Provide the (x, y) coordinate of the cell's center where the given text is located.  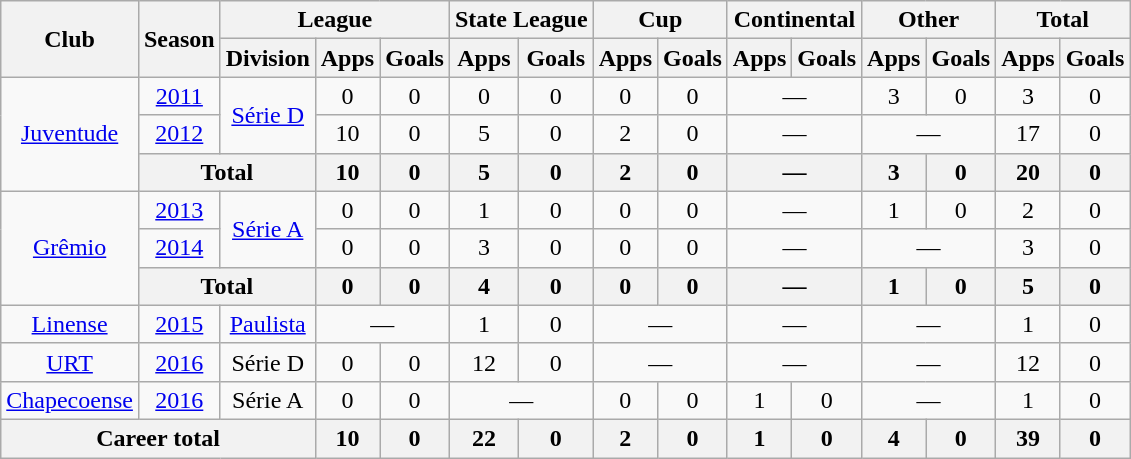
Linense (70, 324)
Juventude (70, 134)
2012 (179, 134)
League (334, 20)
2015 (179, 324)
Continental (794, 20)
Career total (158, 438)
2013 (179, 210)
State League (521, 20)
URT (70, 362)
Paulista (268, 324)
39 (1028, 438)
Grêmio (70, 248)
2014 (179, 248)
22 (484, 438)
Division (268, 58)
Club (70, 39)
17 (1028, 134)
Chapecoense (70, 400)
Cup (660, 20)
20 (1028, 172)
Season (179, 39)
Other (929, 20)
2011 (179, 96)
